Locate the cell with the specified text and output its (x, y) center coordinate. 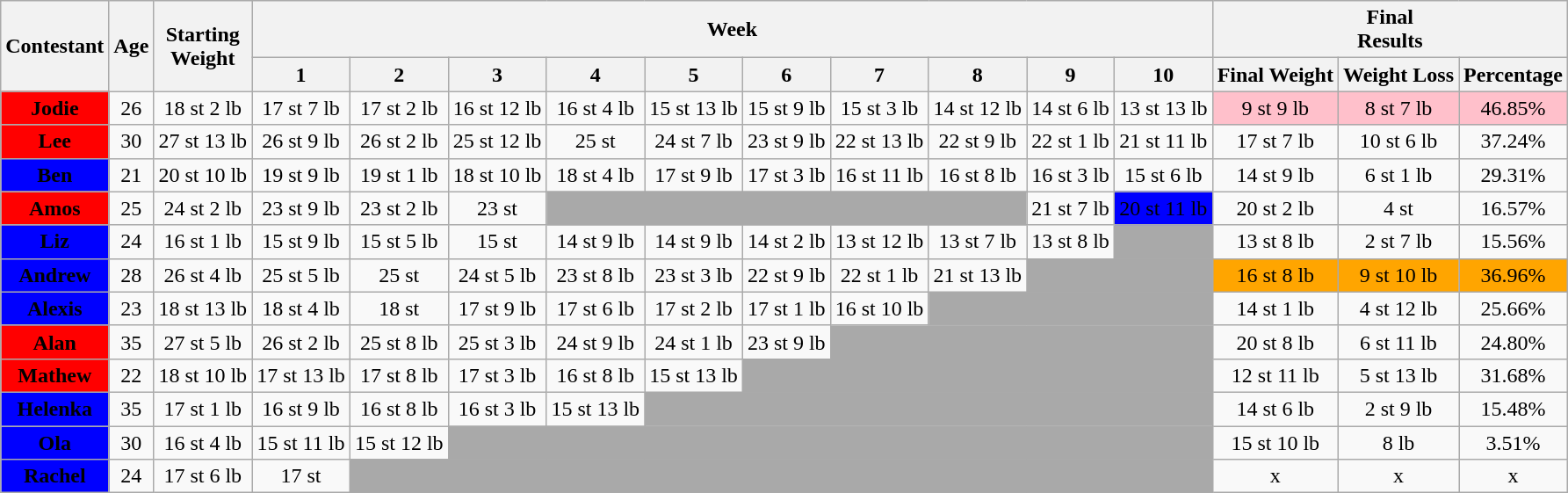
16 st 10 lb (879, 308)
10 st 6 lb (1398, 141)
23 st 8 lb (596, 275)
24 st 1 lb (694, 342)
25 st 5 lb (301, 275)
22 (132, 375)
4 st 12 lb (1398, 308)
15 st (497, 242)
16 st 11 lb (879, 175)
15 st 6 lb (1163, 175)
19 st 1 lb (399, 175)
2 st 9 lb (1398, 409)
4 (596, 75)
24 st 9 lb (596, 342)
19 st 9 lb (301, 175)
FinalResults (1390, 30)
Jodie (54, 108)
20 st 2 lb (1275, 208)
21 st 13 lb (978, 275)
27 st 13 lb (203, 141)
13 st 13 lb (1163, 108)
24.80% (1514, 342)
Liz (54, 242)
16 st 9 lb (301, 409)
9 st 9 lb (1275, 108)
Age (132, 46)
18 st 13 lb (203, 308)
18 st (399, 308)
23 (132, 308)
25 st 12 lb (497, 141)
Percentage (1514, 75)
21 st 7 lb (1071, 208)
15 st 5 lb (399, 242)
24 st 5 lb (497, 275)
4 st (1398, 208)
22 st 13 lb (879, 141)
8 (978, 75)
36.96% (1514, 275)
15 st 10 lb (1275, 442)
Contestant (54, 46)
16.57% (1514, 208)
17 st (301, 476)
12 st 11 lb (1275, 375)
Alan (54, 342)
1 (301, 75)
Lee (54, 141)
23 st 3 lb (694, 275)
Ola (54, 442)
26 st 4 lb (203, 275)
15 st 3 lb (879, 108)
15 st 12 lb (399, 442)
Weight Loss (1398, 75)
20 st 11 lb (1163, 208)
8 st 7 lb (1398, 108)
20 st 10 lb (203, 175)
Mathew (54, 375)
14 st 2 lb (786, 242)
6 st 1 lb (1398, 175)
Helenka (54, 409)
21 (132, 175)
26 st 9 lb (301, 141)
5 st 13 lb (1398, 375)
16 st 1 lb (203, 242)
25 (132, 208)
14 st 1 lb (1275, 308)
13 st 12 lb (879, 242)
15 st 11 lb (301, 442)
StartingWeight (203, 46)
31.68% (1514, 375)
Final Weight (1275, 75)
29.31% (1514, 175)
15.56% (1514, 242)
2 st 7 lb (1398, 242)
37.24% (1514, 141)
6 st 11 lb (1398, 342)
7 (879, 75)
9 (1071, 75)
Rachel (54, 476)
14 st 12 lb (978, 108)
3 (497, 75)
Alexis (54, 308)
3.51% (1514, 442)
16 st 12 lb (497, 108)
46.85% (1514, 108)
21 st 11 lb (1163, 141)
28 (132, 275)
Andrew (54, 275)
2 (399, 75)
9 st 10 lb (1398, 275)
5 (694, 75)
Ben (54, 175)
25 st 3 lb (497, 342)
23 st 2 lb (399, 208)
Amos (54, 208)
17 st 13 lb (301, 375)
27 st 5 lb (203, 342)
8 lb (1398, 442)
24 st 7 lb (694, 141)
18 st 2 lb (203, 108)
10 (1163, 75)
23 st (497, 208)
25.66% (1514, 308)
6 (786, 75)
15.48% (1514, 409)
Week (733, 30)
25 st 8 lb (399, 342)
26 (132, 108)
20 st 8 lb (1275, 342)
13 st 7 lb (978, 242)
17 st 8 lb (399, 375)
24 st 2 lb (203, 208)
